Return the (x, y) coordinate for the center point of the cell that contains the specified text.  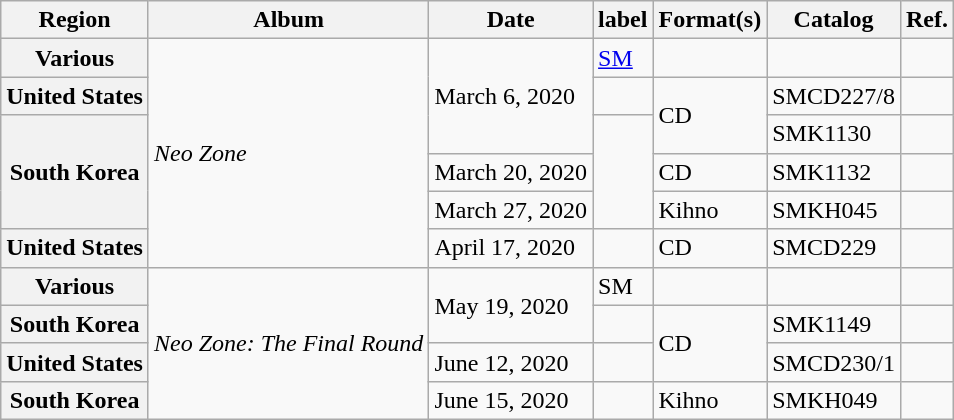
Format(s) (710, 20)
April 17, 2020 (511, 248)
Neo Zone (288, 153)
Date (511, 20)
Catalog (834, 20)
Neo Zone: The Final Round (288, 343)
SMCD230/1 (834, 362)
March 6, 2020 (511, 96)
Ref. (926, 20)
SMK1130 (834, 134)
SMCD227/8 (834, 96)
June 15, 2020 (511, 400)
May 19, 2020 (511, 305)
SMK1132 (834, 172)
March 27, 2020 (511, 210)
March 20, 2020 (511, 172)
SMK1149 (834, 324)
Region (75, 20)
SMKH049 (834, 400)
SMKH045 (834, 210)
Album (288, 20)
SMCD229 (834, 248)
label (623, 20)
June 12, 2020 (511, 362)
